Search for the cell housing the specified text and yield its [x, y] center coordinate. 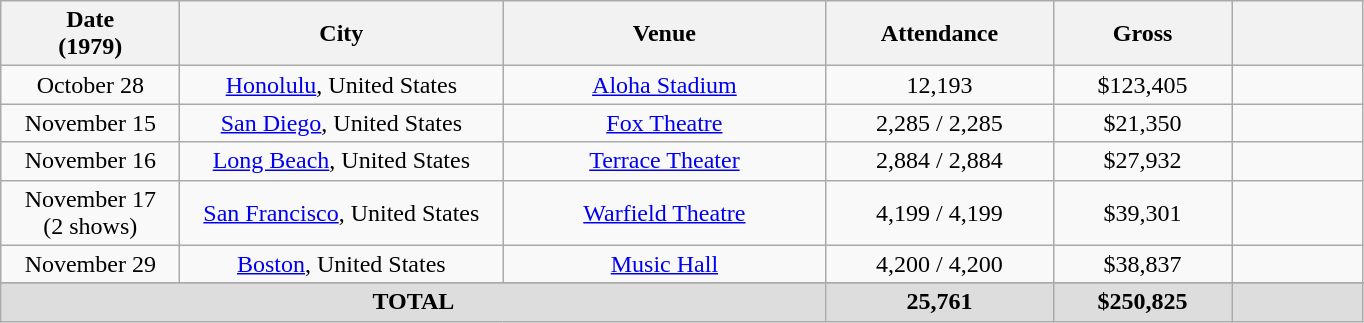
$39,301 [1142, 212]
$21,350 [1142, 123]
Long Beach, United States [342, 161]
Terrace Theater [664, 161]
Date(1979) [90, 34]
Warfield Theatre [664, 212]
Venue [664, 34]
Honolulu, United States [342, 85]
November 17(2 shows) [90, 212]
$27,932 [1142, 161]
San Diego, United States [342, 123]
San Francisco, United States [342, 212]
2,285 / 2,285 [940, 123]
Attendance [940, 34]
2,884 / 2,884 [940, 161]
Music Hall [664, 264]
November 16 [90, 161]
November 29 [90, 264]
$250,825 [1142, 302]
October 28 [90, 85]
Boston, United States [342, 264]
Aloha Stadium [664, 85]
4,199 / 4,199 [940, 212]
$123,405 [1142, 85]
12,193 [940, 85]
November 15 [90, 123]
TOTAL [414, 302]
25,761 [940, 302]
City [342, 34]
Gross [1142, 34]
Fox Theatre [664, 123]
4,200 / 4,200 [940, 264]
$38,837 [1142, 264]
